Determine the [X, Y] coordinate at the center of the cell enclosing the given text.  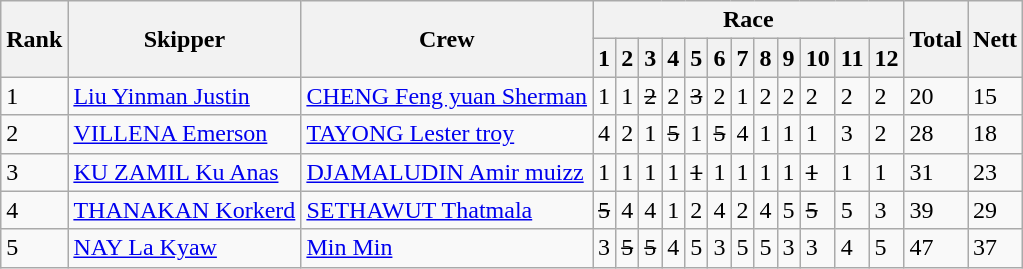
Min Min [447, 248]
CHENG Feng yuan Sherman [447, 96]
Race [748, 20]
7 [742, 58]
28 [936, 134]
10 [818, 58]
VILLENA Emerson [184, 134]
Crew [447, 39]
23 [996, 172]
37 [996, 248]
TAYONG Lester troy [447, 134]
THANAKAN Korkerd [184, 210]
NAY La Kyaw [184, 248]
18 [996, 134]
29 [996, 210]
20 [936, 96]
8 [766, 58]
31 [936, 172]
39 [936, 210]
47 [936, 248]
Rank [34, 39]
KU ZAMIL Ku Anas [184, 172]
SETHAWUT Thatmala [447, 210]
6 [720, 58]
12 [886, 58]
11 [852, 58]
Liu Yinman Justin [184, 96]
Skipper [184, 39]
9 [788, 58]
Total [936, 39]
DJAMALUDIN Amir muizz [447, 172]
Nett [996, 39]
15 [996, 96]
